Identify which cell holds the provided text, then report its (x, y) central coordinate. 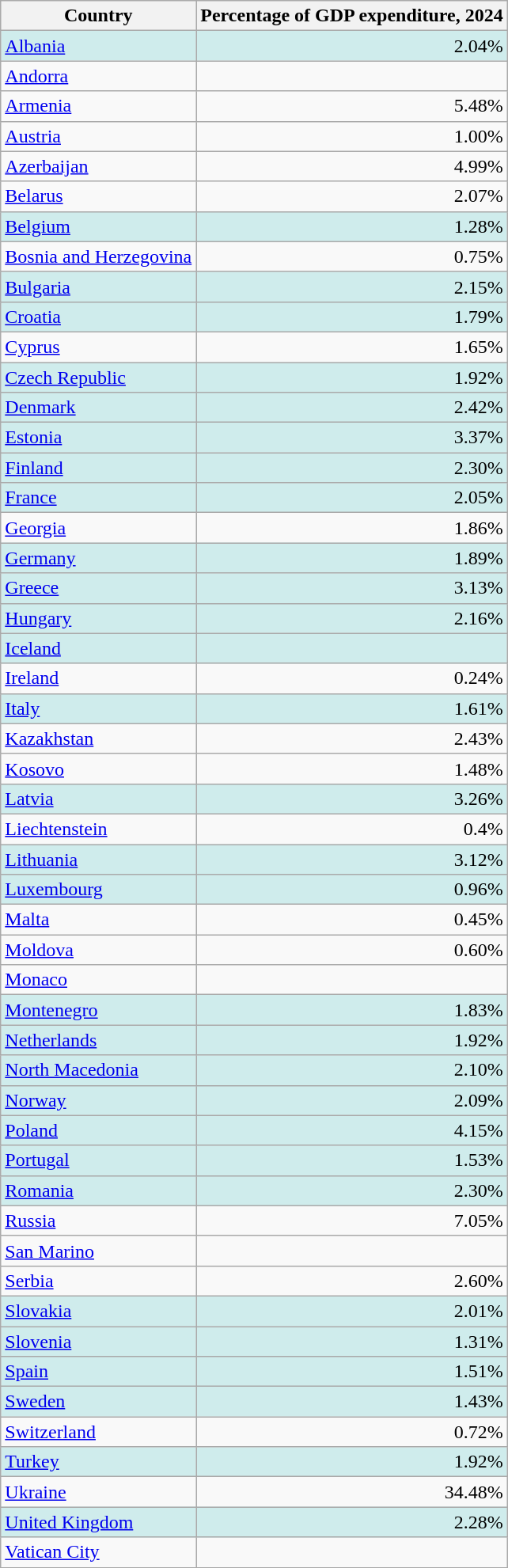
Bosnia and Herzegovina (98, 256)
Finland (98, 468)
0.75% (351, 256)
1.00% (351, 136)
Netherlands (98, 1040)
Greece (98, 588)
1.65% (351, 347)
3.26% (351, 799)
2.07% (351, 196)
2.60% (351, 1281)
0.24% (351, 678)
Albania (98, 46)
2.09% (351, 1100)
5.48% (351, 106)
United Kingdom (98, 1522)
2.43% (351, 738)
Moldova (98, 950)
Montenegro (98, 1010)
Croatia (98, 317)
Cyprus (98, 347)
0.60% (351, 950)
Austria (98, 136)
2.05% (351, 498)
0.4% (351, 829)
Belgium (98, 226)
1.79% (351, 317)
Spain (98, 1372)
Country (98, 16)
Monaco (98, 980)
2.28% (351, 1522)
Denmark (98, 408)
2.10% (351, 1070)
1.28% (351, 226)
Kosovo (98, 769)
2.01% (351, 1311)
34.48% (351, 1492)
2.04% (351, 46)
4.99% (351, 166)
0.72% (351, 1432)
Azerbaijan (98, 166)
1.48% (351, 769)
1.43% (351, 1402)
3.12% (351, 859)
Kazakhstan (98, 738)
Germany (98, 558)
Russia (98, 1221)
Ukraine (98, 1492)
2.16% (351, 618)
Italy (98, 708)
Czech Republic (98, 378)
Bulgaria (98, 287)
2.42% (351, 408)
Serbia (98, 1281)
San Marino (98, 1251)
Sweden (98, 1402)
1.51% (351, 1372)
Poland (98, 1130)
1.86% (351, 528)
Malta (98, 920)
Lithuania (98, 859)
Percentage of GDP expenditure, 2024 (351, 16)
Latvia (98, 799)
0.96% (351, 890)
Romania (98, 1190)
3.13% (351, 588)
Armenia (98, 106)
7.05% (351, 1221)
France (98, 498)
Estonia (98, 438)
1.53% (351, 1160)
Slovenia (98, 1342)
Hungary (98, 618)
Portugal (98, 1160)
Andorra (98, 76)
1.89% (351, 558)
Slovakia (98, 1311)
Luxembourg (98, 890)
1.61% (351, 708)
0.45% (351, 920)
Norway (98, 1100)
1.31% (351, 1342)
3.37% (351, 438)
Ireland (98, 678)
Georgia (98, 528)
Vatican City (98, 1552)
Liechtenstein (98, 829)
Turkey (98, 1462)
4.15% (351, 1130)
Iceland (98, 648)
Switzerland (98, 1432)
2.15% (351, 287)
Belarus (98, 196)
North Macedonia (98, 1070)
1.83% (351, 1010)
